Return the (x, y) coordinate for the center point of the cell that contains the specified text.  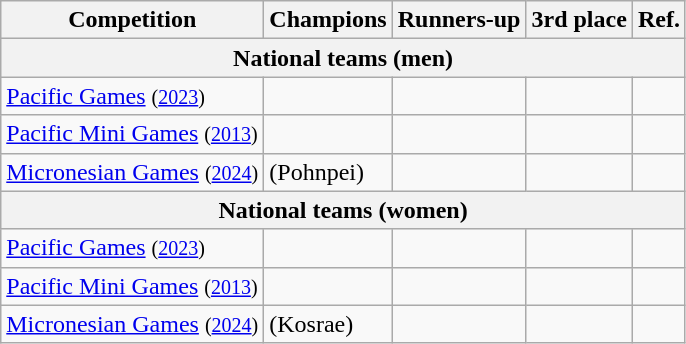
3rd place (579, 20)
National teams (men) (344, 58)
National teams (women) (344, 210)
Ref. (658, 20)
Runners-up (459, 20)
Champions (328, 20)
Competition (132, 20)
(Pohnpei) (328, 172)
(Kosrae) (328, 324)
